Return (X, Y) of the center of cell containing provided text 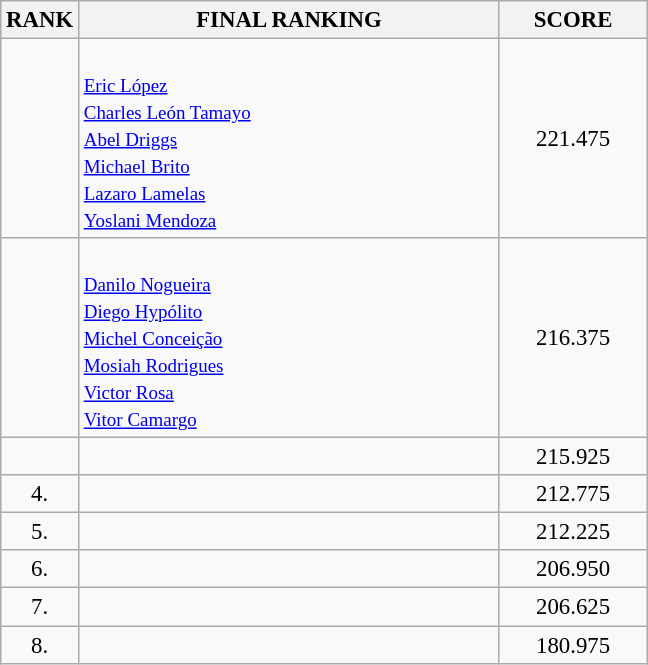
4. (40, 494)
SCORE (572, 20)
7. (40, 607)
6. (40, 569)
215.925 (572, 457)
221.475 (572, 139)
212.775 (572, 494)
212.225 (572, 532)
Danilo NogueiraDiego HypólitoMichel ConceiçãoMosiah RodriguesVictor RosaVitor Camargo (288, 338)
5. (40, 532)
RANK (40, 20)
Eric LópezCharles León TamayoAbel DriggsMichael BritoLazaro LamelasYoslani Mendoza (288, 139)
180.975 (572, 645)
206.950 (572, 569)
206.625 (572, 607)
8. (40, 645)
216.375 (572, 338)
FINAL RANKING (288, 20)
